For the text-containing cell, return its midpoint in (X, Y) coordinate format. 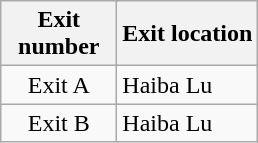
Exit A (59, 85)
Exit number (59, 34)
Exit B (59, 123)
Exit location (188, 34)
